Return the (X, Y) coordinate for the center point of the cell that contains the specified text.  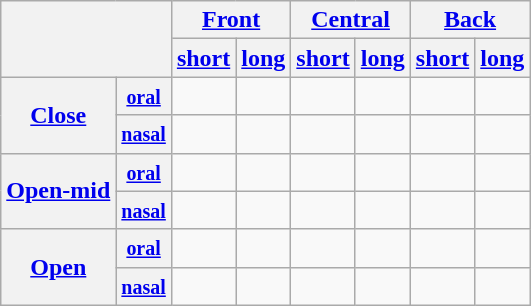
Front (230, 20)
Open (58, 267)
Back (470, 20)
Open-mid (58, 191)
Central (350, 20)
Close (58, 115)
